Provide the [X, Y] coordinate of the cell's center where the given text is located.  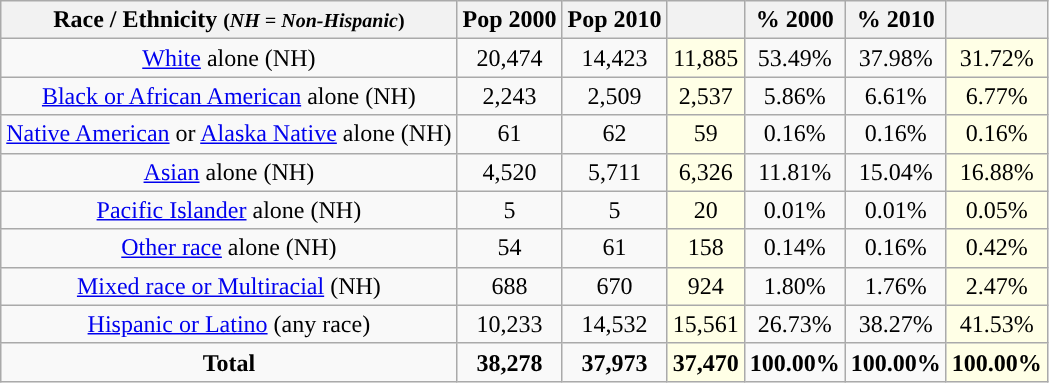
% 2010 [896, 20]
Total [229, 362]
Other race alone (NH) [229, 248]
15.04% [896, 172]
1.76% [896, 286]
2,537 [706, 96]
Pop 2000 [510, 20]
Black or African American alone (NH) [229, 96]
38.27% [896, 324]
20 [706, 210]
Race / Ethnicity (NH = Non-Hispanic) [229, 20]
1.80% [794, 286]
41.53% [996, 324]
16.88% [996, 172]
20,474 [510, 58]
Pacific Islander alone (NH) [229, 210]
6,326 [706, 172]
2.47% [996, 286]
15,561 [706, 324]
% 2000 [794, 20]
0.42% [996, 248]
62 [614, 134]
59 [706, 134]
688 [510, 286]
37,470 [706, 362]
5,711 [614, 172]
Native American or Alaska Native alone (NH) [229, 134]
11,885 [706, 58]
6.61% [896, 96]
924 [706, 286]
2,509 [614, 96]
158 [706, 248]
Hispanic or Latino (any race) [229, 324]
4,520 [510, 172]
54 [510, 248]
11.81% [794, 172]
Asian alone (NH) [229, 172]
5.86% [794, 96]
37.98% [896, 58]
Pop 2010 [614, 20]
26.73% [794, 324]
10,233 [510, 324]
31.72% [996, 58]
0.05% [996, 210]
53.49% [794, 58]
14,532 [614, 324]
2,243 [510, 96]
670 [614, 286]
6.77% [996, 96]
14,423 [614, 58]
37,973 [614, 362]
Mixed race or Multiracial (NH) [229, 286]
0.14% [794, 248]
White alone (NH) [229, 58]
38,278 [510, 362]
